Return [x, y] of the center of cell containing provided text 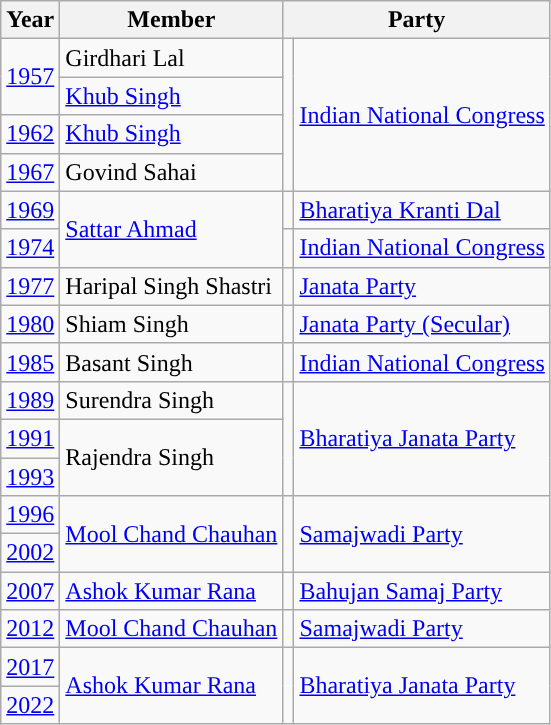
1989 [30, 400]
2022 [30, 705]
Member [172, 20]
1991 [30, 438]
Surendra Singh [172, 400]
Basant Singh [172, 362]
1980 [30, 324]
1974 [30, 248]
1985 [30, 362]
1957 [30, 77]
Janata Party (Secular) [422, 324]
Rajendra Singh [172, 457]
1996 [30, 515]
1962 [30, 134]
2012 [30, 629]
2017 [30, 667]
1993 [30, 477]
Party [416, 20]
1977 [30, 286]
Bahujan Samaj Party [422, 591]
Bharatiya Kranti Dal [422, 210]
Shiam Singh [172, 324]
Girdhari Lal [172, 58]
Janata Party [422, 286]
1967 [30, 172]
Sattar Ahmad [172, 229]
1969 [30, 210]
Haripal Singh Shastri [172, 286]
Year [30, 20]
2002 [30, 553]
2007 [30, 591]
Govind Sahai [172, 172]
